From the cell containing the given text, extract its center point as [x, y] coordinate. 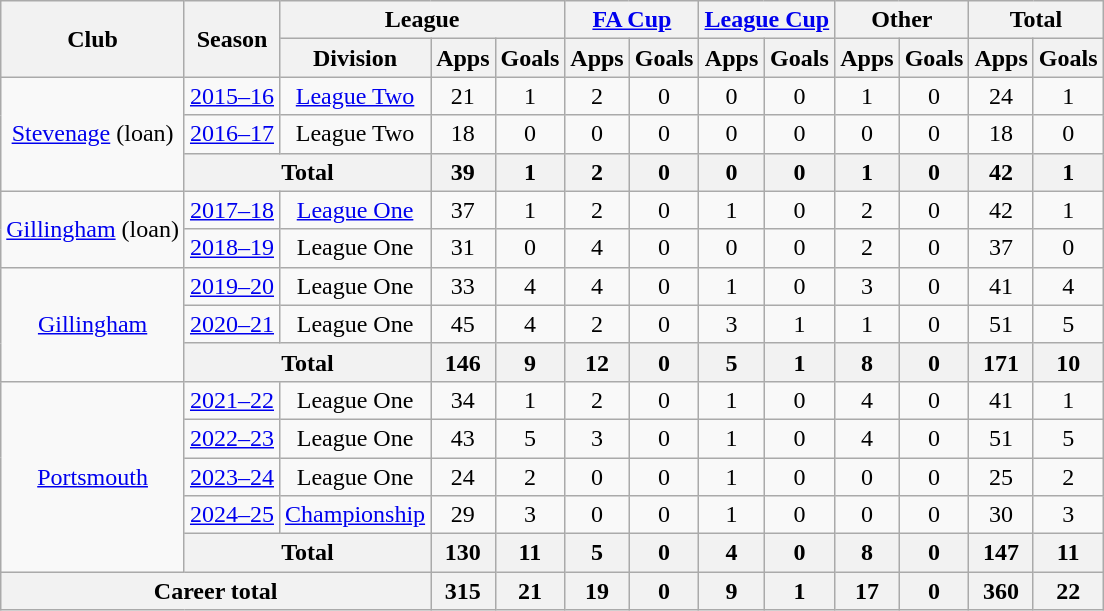
2020–21 [232, 324]
League Cup [767, 20]
10 [1068, 362]
Career total [216, 591]
Club [93, 39]
Division [356, 58]
43 [463, 438]
2024–25 [232, 515]
Championship [356, 515]
2023–24 [232, 477]
39 [463, 172]
31 [463, 248]
2017–18 [232, 210]
12 [597, 362]
171 [1001, 362]
Gillingham [93, 324]
FA Cup [632, 20]
22 [1068, 591]
146 [463, 362]
360 [1001, 591]
45 [463, 324]
25 [1001, 477]
147 [1001, 553]
2021–22 [232, 400]
2015–16 [232, 96]
Other [902, 20]
League [422, 20]
2019–20 [232, 286]
Gillingham (loan) [93, 229]
30 [1001, 515]
315 [463, 591]
Season [232, 39]
130 [463, 553]
17 [867, 591]
2016–17 [232, 134]
29 [463, 515]
2018–19 [232, 248]
2022–23 [232, 438]
Stevenage (loan) [93, 134]
19 [597, 591]
Portsmouth [93, 476]
34 [463, 400]
33 [463, 286]
